Scan for the cell matching the given text and deliver its [X, Y] coordinate at center. 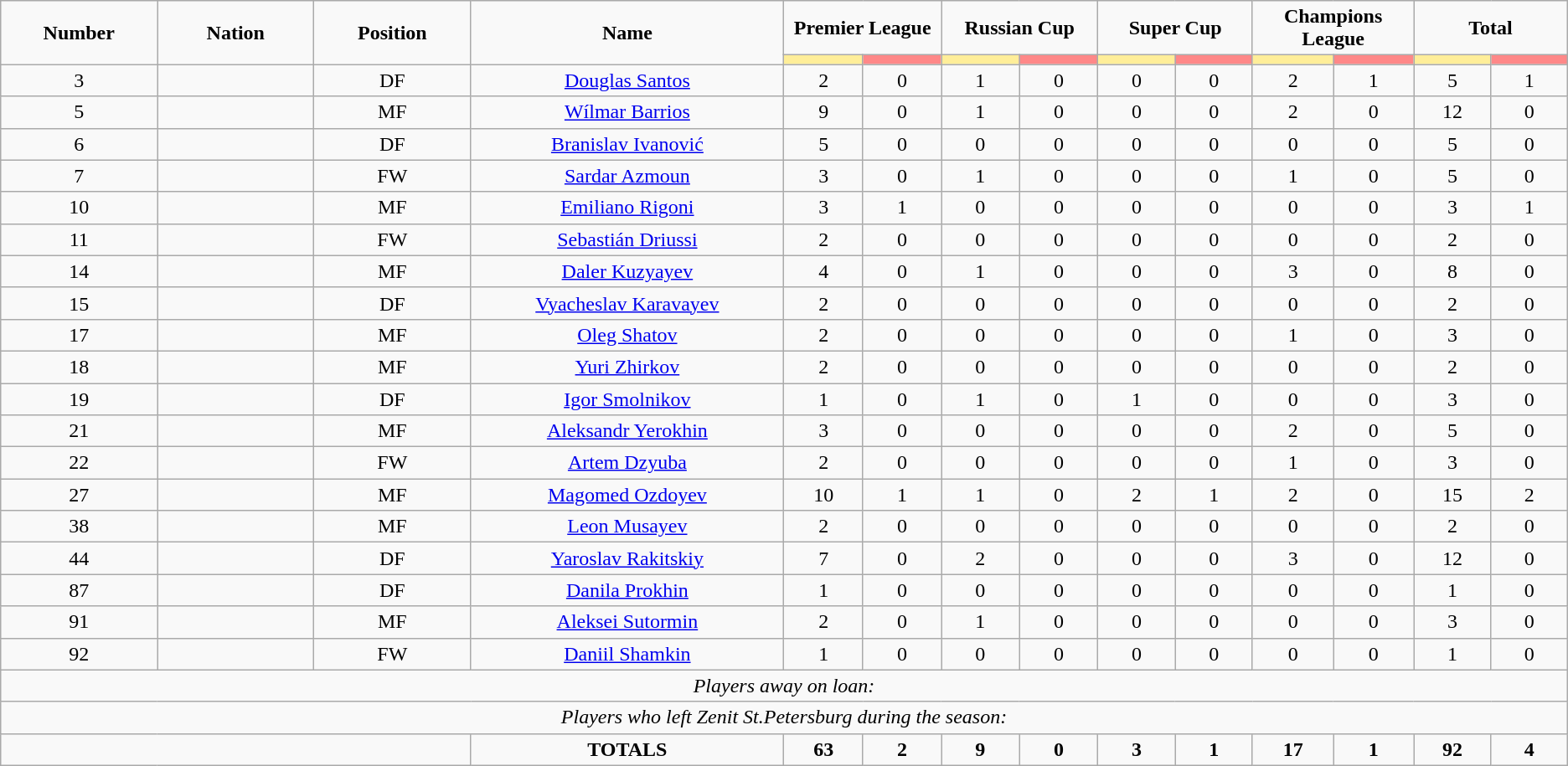
Daniil Shamkin [627, 654]
Vyacheslav Karavayev [627, 303]
44 [79, 558]
Artem Dzyuba [627, 463]
Number [79, 33]
14 [79, 271]
Players away on loan: [784, 686]
Name [627, 33]
Sebastián Driussi [627, 239]
27 [79, 495]
6 [79, 144]
63 [823, 749]
91 [79, 622]
Douglas Santos [627, 80]
Super Cup [1176, 28]
Nation [236, 33]
Emiliano Rigoni [627, 208]
Oleg Shatov [627, 335]
19 [79, 399]
22 [79, 463]
Aleksei Sutormin [627, 622]
Yuri Zhirkov [627, 367]
Position [392, 33]
8 [1452, 271]
Russian Cup [1020, 28]
Branislav Ivanović [627, 144]
Champions League [1333, 28]
38 [79, 527]
Daler Kuzyayev [627, 271]
11 [79, 239]
21 [79, 431]
TOTALS [627, 749]
Danila Prokhin [627, 590]
Aleksandr Yerokhin [627, 431]
Wílmar Barrios [627, 112]
Yaroslav Rakitskiy [627, 558]
Igor Smolnikov [627, 399]
Magomed Ozdoyev [627, 495]
Sardar Azmoun [627, 176]
Leon Musayev [627, 527]
Players who left Zenit St.Petersburg during the season: [784, 717]
Premier League [863, 28]
87 [79, 590]
Total [1491, 28]
18 [79, 367]
